Scan for the cell matching the given text and deliver its (x, y) coordinate at center. 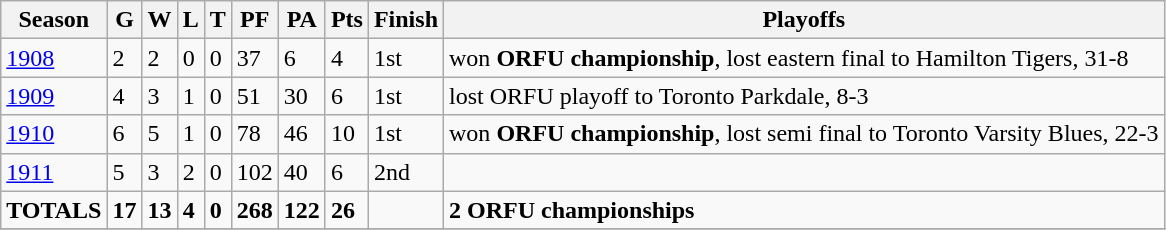
G (124, 20)
1909 (54, 96)
2 ORFU championships (804, 210)
PA (302, 20)
122 (302, 210)
1910 (54, 134)
40 (302, 172)
13 (160, 210)
2nd (406, 172)
Playoffs (804, 20)
1911 (54, 172)
L (190, 20)
51 (254, 96)
10 (346, 134)
TOTALS (54, 210)
78 (254, 134)
W (160, 20)
268 (254, 210)
102 (254, 172)
Pts (346, 20)
Season (54, 20)
Finish (406, 20)
won ORFU championship, lost eastern final to Hamilton Tigers, 31-8 (804, 58)
46 (302, 134)
PF (254, 20)
30 (302, 96)
won ORFU championship, lost semi final to Toronto Varsity Blues, 22-3 (804, 134)
17 (124, 210)
37 (254, 58)
1908 (54, 58)
lost ORFU playoff to Toronto Parkdale, 8-3 (804, 96)
26 (346, 210)
T (218, 20)
